Provide the [x, y] coordinate of the cell's center where the given text is located.  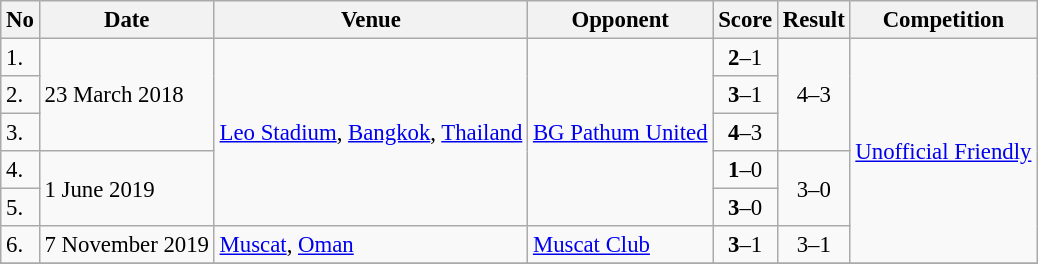
23 March 2018 [126, 96]
5. [20, 208]
No [20, 20]
3. [20, 133]
7 November 2019 [126, 245]
2. [20, 95]
BG Pathum United [620, 133]
Muscat Club [620, 245]
Leo Stadium, Bangkok, Thailand [370, 133]
Opponent [620, 20]
Muscat, Oman [370, 245]
Competition [944, 20]
1 June 2019 [126, 188]
Venue [370, 20]
2–1 [746, 58]
4. [20, 170]
Score [746, 20]
Result [814, 20]
Date [126, 20]
1. [20, 58]
1–0 [746, 170]
6. [20, 245]
